Determine the (X, Y) coordinate at the center of the cell enclosing the given text.  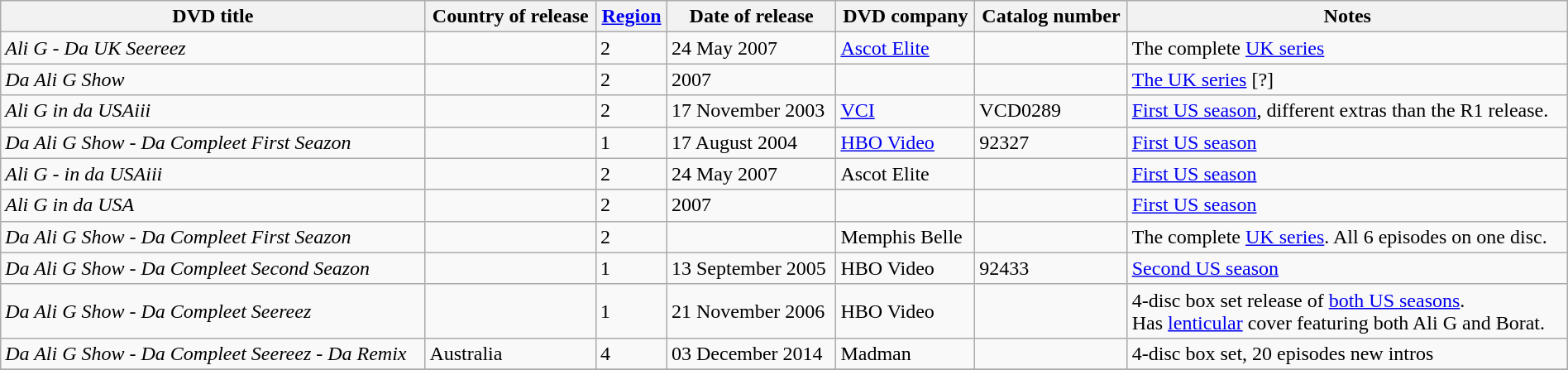
VCI (906, 111)
Ali G in da USAiii (213, 111)
4 (632, 353)
Date of release (751, 17)
13 September 2005 (751, 268)
4-disc box set, 20 episodes new intros (1347, 353)
Da Ali G Show (213, 79)
The complete UK series (1347, 48)
DVD company (906, 17)
92433 (1051, 268)
Ali G - in da USAiii (213, 174)
Da Ali G Show - Da Compleet Seereez - Da Remix (213, 353)
Da Ali G Show - Da Compleet Seereez (213, 311)
17 November 2003 (751, 111)
The UK series [?] (1347, 79)
Second US season (1347, 268)
Country of release (511, 17)
Notes (1347, 17)
First US season, different extras than the R1 release. (1347, 111)
Region (632, 17)
Australia (511, 353)
Ali G in da USA (213, 205)
Memphis Belle (906, 237)
The complete UK series. All 6 episodes on one disc. (1347, 237)
17 August 2004 (751, 142)
DVD title (213, 17)
Da Ali G Show - Da Compleet Second Seazon (213, 268)
21 November 2006 (751, 311)
Catalog number (1051, 17)
92327 (1051, 142)
Madman (906, 353)
Ali G - Da UK Seereez (213, 48)
4-disc box set release of both US seasons.Has lenticular cover featuring both Ali G and Borat. (1347, 311)
03 December 2014 (751, 353)
VCD0289 (1051, 111)
